Locate the cell with the specified text and output its (x, y) center coordinate. 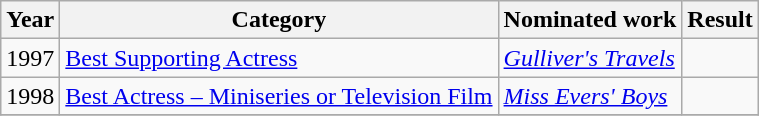
Year (30, 20)
Category (279, 20)
Best Actress – Miniseries or Television Film (279, 96)
Best Supporting Actress (279, 58)
1997 (30, 58)
Result (720, 20)
Gulliver's Travels (590, 58)
1998 (30, 96)
Miss Evers' Boys (590, 96)
Nominated work (590, 20)
